Identify which cell holds the provided text, then report its (x, y) central coordinate. 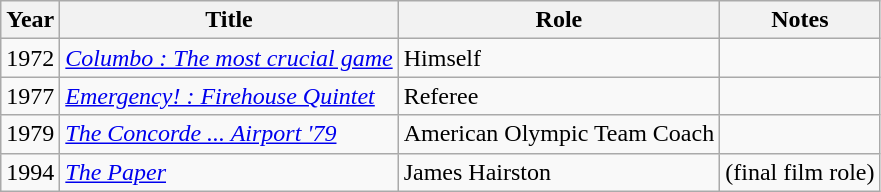
Referee (559, 96)
James Hairston (559, 172)
Role (559, 20)
(final film role) (800, 172)
The Paper (229, 172)
1972 (30, 58)
1994 (30, 172)
Notes (800, 20)
Columbo : The most crucial game (229, 58)
Himself (559, 58)
1977 (30, 96)
Emergency! : Firehouse Quintet (229, 96)
American Olympic Team Coach (559, 134)
Year (30, 20)
1979 (30, 134)
Title (229, 20)
The Concorde ... Airport '79 (229, 134)
